Provide the [x, y] coordinate of the cell's center where the given text is located.  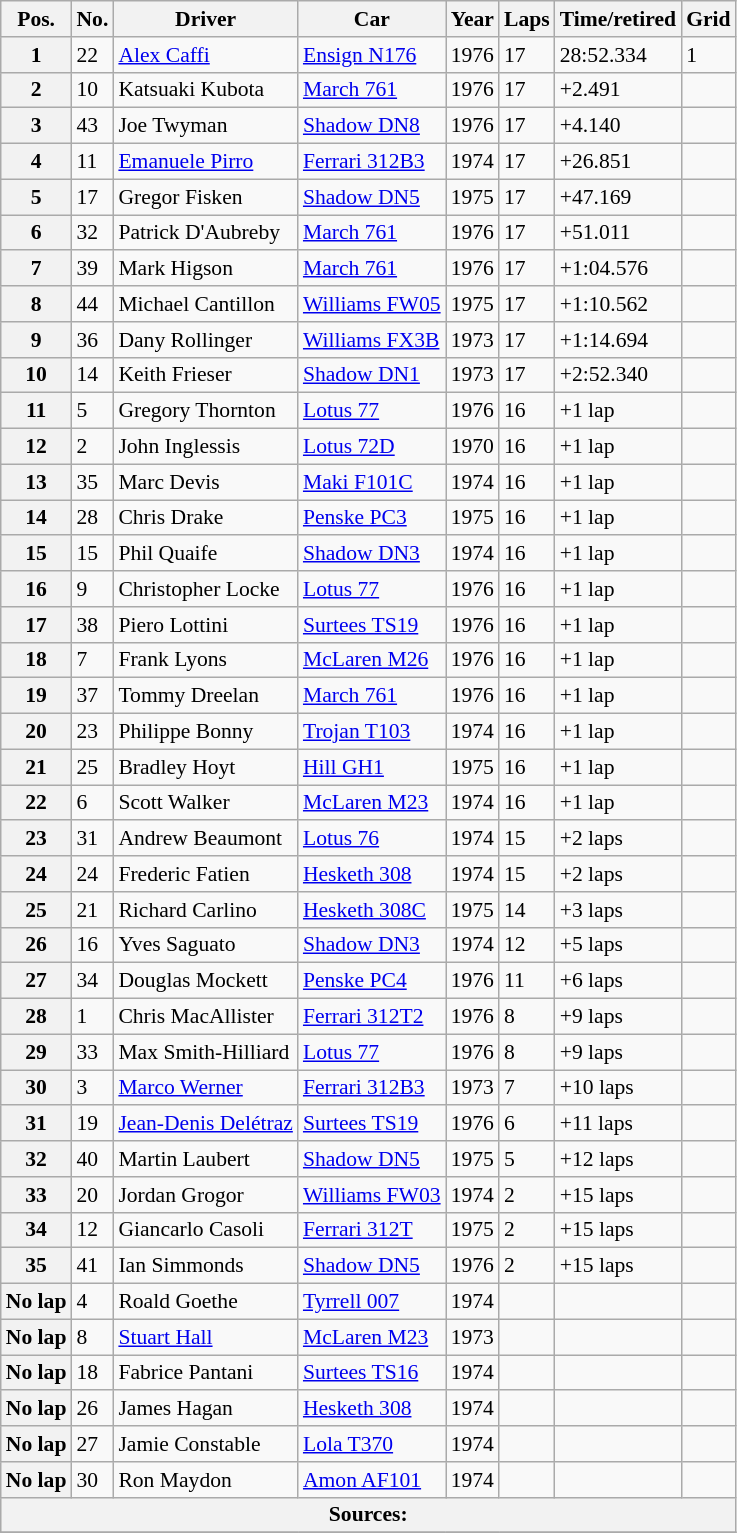
40 [92, 1159]
Ron Maydon [206, 1480]
Shadow DN8 [372, 126]
Scott Walker [206, 803]
+2.491 [618, 90]
Roald Goethe [206, 1302]
Gregory Thornton [206, 411]
+1:14.694 [618, 340]
Katsuaki Kubota [206, 90]
Williams FX3B [372, 340]
Patrick D'Aubreby [206, 233]
Driver [206, 19]
Stuart Hall [206, 1337]
29 [36, 1052]
Keith Frieser [206, 375]
+5 laps [618, 945]
Phil Quaife [206, 554]
Yves Saguato [206, 945]
+51.011 [618, 233]
Joe Twyman [206, 126]
Andrew Beaumont [206, 839]
+47.169 [618, 197]
Marc Devis [206, 482]
Williams FW03 [372, 1195]
+6 laps [618, 981]
Mark Higson [206, 269]
Penske PC3 [372, 518]
Tyrrell 007 [372, 1302]
Lotus 76 [372, 839]
Lola T370 [372, 1444]
Tommy Dreelan [206, 696]
1970 [472, 447]
Dany Rollinger [206, 340]
Bradley Hoyt [206, 767]
37 [92, 696]
+3 laps [618, 910]
+1:10.562 [618, 304]
Ensign N176 [372, 55]
Alex Caffi [206, 55]
Emanuele Pirro [206, 162]
+1:04.576 [618, 269]
Jamie Constable [206, 1444]
41 [92, 1266]
Shadow DN1 [372, 375]
Surtees TS16 [372, 1373]
Max Smith-Hilliard [206, 1052]
Hill GH1 [372, 767]
Williams FW05 [372, 304]
Richard Carlino [206, 910]
Car [372, 19]
Jordan Grogor [206, 1195]
Ferrari 312T [372, 1230]
Douglas Mockett [206, 981]
Gregor Fisken [206, 197]
Ian Simmonds [206, 1266]
+26.851 [618, 162]
Philippe Bonny [206, 732]
39 [92, 269]
Time/retired [618, 19]
Ferrari 312T2 [372, 1017]
Marco Werner [206, 1088]
Maki F101C [372, 482]
Chris MacAllister [206, 1017]
Jean-Denis Delétraz [206, 1124]
Hesketh 308C [372, 910]
43 [92, 126]
Amon AF101 [372, 1480]
Sources: [368, 1515]
Martin Laubert [206, 1159]
+4.140 [618, 126]
No. [92, 19]
Laps [527, 19]
Trojan T103 [372, 732]
+2:52.340 [618, 375]
Frank Lyons [206, 660]
John Inglessis [206, 447]
Giancarlo Casoli [206, 1230]
44 [92, 304]
Penske PC4 [372, 981]
36 [92, 340]
13 [36, 482]
Michael Cantillon [206, 304]
Chris Drake [206, 518]
+11 laps [618, 1124]
Christopher Locke [206, 589]
38 [92, 625]
Lotus 72D [372, 447]
+10 laps [618, 1088]
Pos. [36, 19]
McLaren M26 [372, 660]
Fabrice Pantani [206, 1373]
+12 laps [618, 1159]
Year [472, 19]
28:52.334 [618, 55]
Frederic Fatien [206, 874]
Piero Lottini [206, 625]
Grid [708, 19]
James Hagan [206, 1409]
